Detect which cell encompasses the target text, then output its [X, Y] center coordinate. 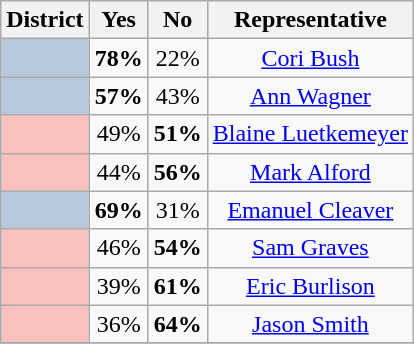
56% [178, 172]
36% [118, 324]
78% [118, 58]
44% [118, 172]
Emanuel Cleaver [310, 210]
31% [178, 210]
22% [178, 58]
Mark Alford [310, 172]
69% [118, 210]
Jason Smith [310, 324]
39% [118, 286]
43% [178, 96]
Cori Bush [310, 58]
51% [178, 134]
64% [178, 324]
61% [178, 286]
Ann Wagner [310, 96]
Blaine Luetkemeyer [310, 134]
Eric Burlison [310, 286]
Sam Graves [310, 248]
54% [178, 248]
49% [118, 134]
Representative [310, 20]
46% [118, 248]
57% [118, 96]
District [45, 20]
No [178, 20]
Yes [118, 20]
